Find where the given text appears and provide that cell's center as (X, Y) coordinate. 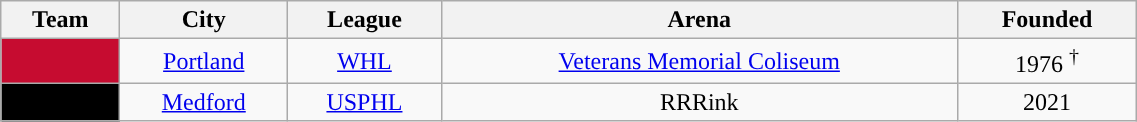
City (204, 20)
2021 (1047, 102)
WHL (365, 62)
Arena (699, 20)
Team (60, 20)
1976 † (1047, 62)
Portland (204, 62)
Veterans Memorial Coliseum (699, 62)
Medford (204, 102)
RRRink (699, 102)
Founded (1047, 20)
League (365, 20)
USPHL (365, 102)
